From the cell containing the given text, extract its center point as (X, Y) coordinate. 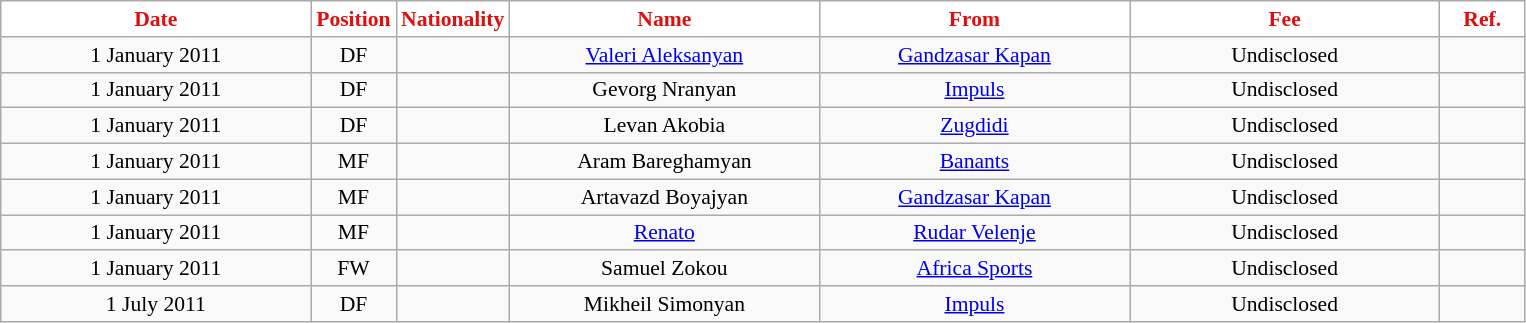
Rudar Velenje (974, 233)
Position (354, 19)
Levan Akobia (664, 126)
FW (354, 269)
From (974, 19)
Artavazd Boyajyan (664, 197)
Ref. (1482, 19)
Renato (664, 233)
Gevorg Nranyan (664, 90)
Banants (974, 162)
Date (156, 19)
Samuel Zokou (664, 269)
Aram Bareghamyan (664, 162)
Fee (1285, 19)
Valeri Aleksanyan (664, 55)
1 July 2011 (156, 304)
Nationality (452, 19)
Africa Sports (974, 269)
Mikheil Simonyan (664, 304)
Name (664, 19)
Zugdidi (974, 126)
